Pinpoint the cell where the given text exists, returning its [x, y] midpoint coordinate. 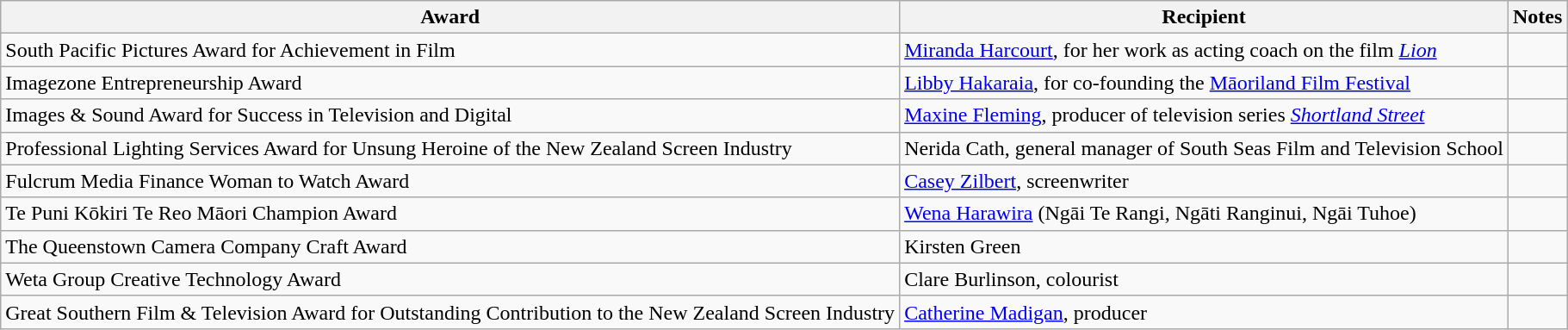
Professional Lighting Services Award for Unsung Heroine of the New Zealand Screen Industry [450, 148]
South Pacific Pictures Award for Achievement in Film [450, 50]
Fulcrum Media Finance Woman to Watch Award [450, 181]
Maxine Fleming, producer of television series Shortland Street [1204, 115]
Notes [1537, 17]
Images & Sound Award for Success in Television and Digital [450, 115]
Kirsten Green [1204, 246]
Great Southern Film & Television Award for Outstanding Contribution to the New Zealand Screen Industry [450, 312]
Casey Zilbert, screenwriter [1204, 181]
Award [450, 17]
Nerida Cath, general manager of South Seas Film and Television School [1204, 148]
Te Puni Kōkiri Te Reo Māori Champion Award [450, 214]
Miranda Harcourt, for her work as acting coach on the film Lion [1204, 50]
Recipient [1204, 17]
Wena Harawira (Ngāi Te Rangi, Ngāti Ranginui, Ngāi Tuhoe) [1204, 214]
The Queenstown Camera Company Craft Award [450, 246]
Imagezone Entrepreneurship Award [450, 83]
Clare Burlinson, colourist [1204, 279]
Catherine Madigan, producer [1204, 312]
Libby Hakaraia, for co-founding the Māoriland Film Festival [1204, 83]
Weta Group Creative Technology Award [450, 279]
